Locate the cell with the specified text and output its (x, y) center coordinate. 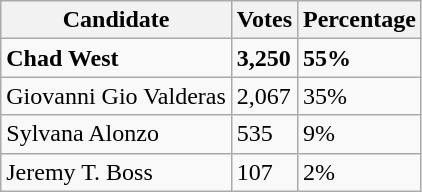
Votes (264, 20)
2,067 (264, 96)
Candidate (116, 20)
535 (264, 134)
Sylvana Alonzo (116, 134)
2% (360, 172)
Jeremy T. Boss (116, 172)
9% (360, 134)
55% (360, 58)
35% (360, 96)
Giovanni Gio Valderas (116, 96)
107 (264, 172)
Chad West (116, 58)
Percentage (360, 20)
3,250 (264, 58)
